Detect which cell encompasses the target text, then output its [X, Y] center coordinate. 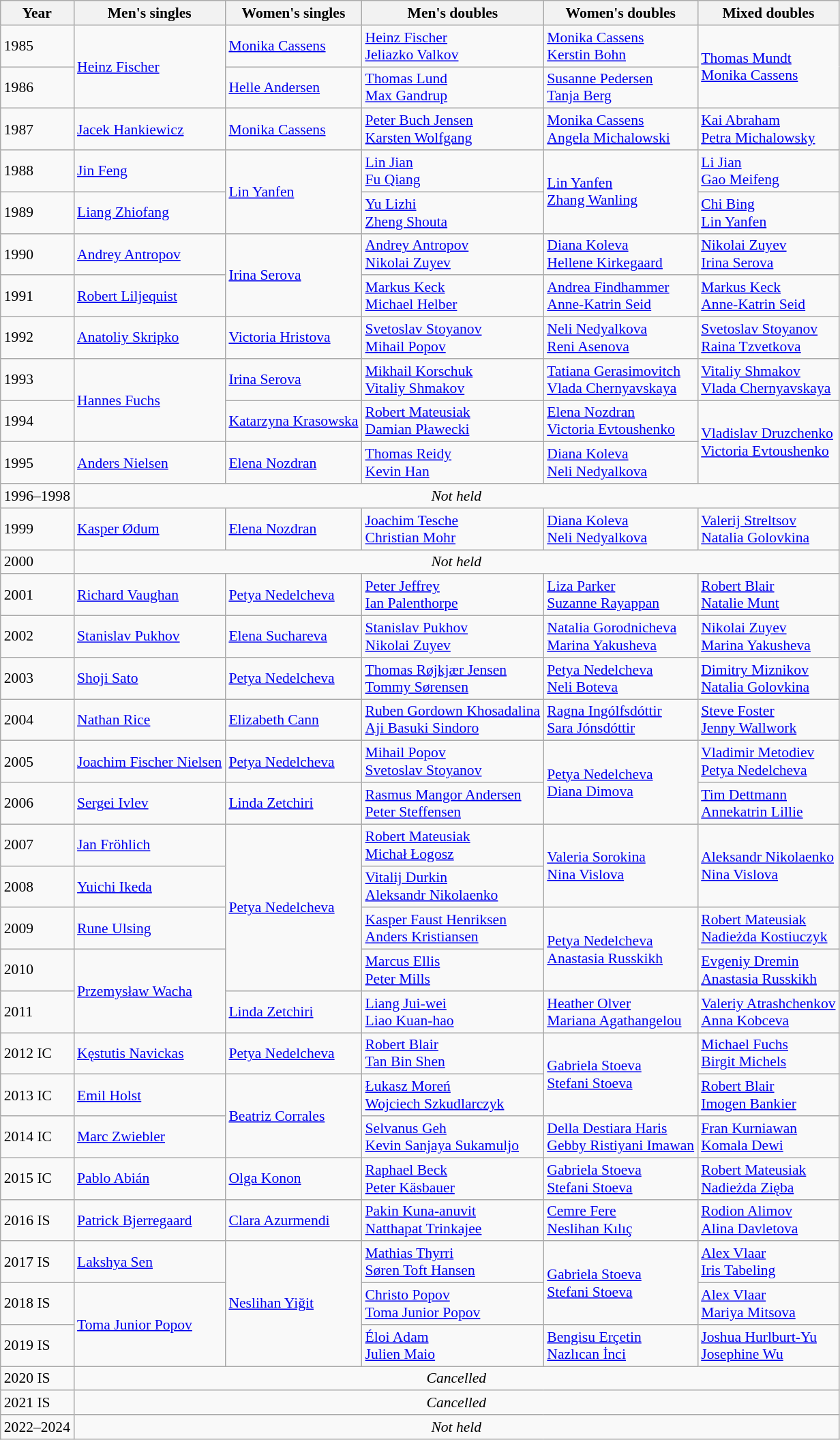
Rasmus Mangor Andersen Peter Steffensen [453, 804]
Svetoslav Stoyanov Raina Tzvetkova [768, 338]
Anatoliy Skripko [149, 338]
Mikhail Korschuk Vitaliy Shmakov [453, 379]
Markus Keck Michael Helber [453, 296]
Jan Fröhlich [149, 844]
Vladimir Metodiev Petya Nedelcheva [768, 761]
Neslihan Yiğit [293, 1304]
Marc Zwiebler [149, 1136]
Robert Blair Tan Bin Shen [453, 1053]
Alex Vlaar Iris Tabeling [768, 1262]
Thomas Røjkjær Jensen Tommy Sørensen [453, 678]
1991 [37, 296]
Alex Vlaar Mariya Mitsova [768, 1304]
2009 [37, 929]
2022–2024 [37, 1427]
2016 IS [37, 1220]
Liang Jui-wei Liao Kuan-hao [453, 1012]
Heinz Fischer [149, 67]
Petya Nedelcheva Diana Dimova [620, 782]
Robert Mateusiak Michał Łogosz [453, 844]
2004 [37, 720]
Natalia Gorodnicheva Marina Yakusheva [620, 637]
Liang Zhiofang [149, 213]
Fran Kurniawan Komala Dewi [768, 1136]
Patrick Bjerregaard [149, 1220]
Kęstutis Navickas [149, 1053]
Lin Jian Fu Qiang [453, 171]
Women's doubles [620, 13]
Lin Yanfen Zhang Wanling [620, 192]
Diana Koleva Hellene Kirkegaard [620, 254]
Robert Mateusiak Nadieżda Zięba [768, 1179]
Joshua Hurlburt-Yu Josephine Wu [768, 1345]
Men's doubles [453, 13]
Pakin Kuna-anuvit Natthapat Trinkajee [453, 1220]
2006 [37, 804]
Nikolai Zuyev Marina Yakusheva [768, 637]
2001 [37, 595]
2010 [37, 970]
Valerij Streltsov Natalia Golovkina [768, 529]
Beatriz Corrales [293, 1116]
Stanislav Pukhov [149, 637]
Rodion Alimov Alina Davletova [768, 1220]
Clara Azurmendi [293, 1220]
Yu Lizhi Zheng Shouta [453, 213]
Łukasz Moreń Wojciech Szkudlarczyk [453, 1096]
Della Destiara Haris Gebby Ristiyani Imawan [620, 1136]
Nikolai Zuyev Irina Serova [768, 254]
Elena Suchareva [293, 637]
Katarzyna Krasowska [293, 422]
Vladislav Druzchenko Victoria Evtoushenko [768, 442]
Robert Blair Imogen Bankier [768, 1096]
Yuichi Ikeda [149, 887]
Joachim Tesche Christian Mohr [453, 529]
2014 IC [37, 1136]
Susanne Pedersen Tanja Berg [620, 87]
Valeria Sorokina Nina Vislova [620, 866]
2021 IS [37, 1403]
Dimitry Miznikov Natalia Golovkina [768, 678]
Hannes Fuchs [149, 400]
Andrey Antropov [149, 254]
2019 IS [37, 1345]
Vitalij Durkin Aleksandr Nikolaenko [453, 887]
Li Jian Gao Meifeng [768, 171]
2015 IC [37, 1179]
1988 [37, 171]
Shoji Sato [149, 678]
Robert Liljequist [149, 296]
1999 [37, 529]
1996–1998 [37, 496]
2011 [37, 1012]
Robert Mateusiak Nadieżda Kostiuczyk [768, 929]
2012 IC [37, 1053]
1990 [37, 254]
1995 [37, 462]
Vitaliy Shmakov Vlada Chernyavskaya [768, 379]
1986 [37, 87]
Ruben Gordown Khosadalina Aji Basuki Sindoro [453, 720]
Richard Vaughan [149, 595]
Robert Mateusiak Damian Pławecki [453, 422]
Steve Foster Jenny Wallwork [768, 720]
Michael Fuchs Birgit Michels [768, 1053]
Peter Buch Jensen Karsten Wolfgang [453, 130]
Anders Nielsen [149, 462]
Year [37, 13]
Éloi Adam Julien Maio [453, 1345]
Neli Nedyalkova Reni Asenova [620, 338]
Tatiana Gerasimovitch Vlada Chernyavskaya [620, 379]
Mathias Thyrri Søren Toft Hansen [453, 1262]
Kasper Faust Henriksen Anders Kristiansen [453, 929]
Lakshya Sen [149, 1262]
Emil Holst [149, 1096]
Petya Nedelcheva Neli Boteva [620, 678]
Pablo Abián [149, 1179]
Aleksandr Nikolaenko Nina Vislova [768, 866]
Sergei Ivlev [149, 804]
1985 [37, 46]
Thomas Mundt Monika Cassens [768, 67]
2005 [37, 761]
Petya Nedelcheva Anastasia Russkikh [620, 950]
Thomas Reidy Kevin Han [453, 462]
Cemre Fere Neslihan Kılıç [620, 1220]
Robert Blair Natalie Munt [768, 595]
Raphael Beck Peter Käsbauer [453, 1179]
2017 IS [37, 1262]
Selvanus Geh Kevin Sanjaya Sukamuljo [453, 1136]
Helle Andersen [293, 87]
Toma Junior Popov [149, 1325]
2000 [37, 562]
Monika Cassens Kerstin Bohn [620, 46]
Mixed doubles [768, 13]
Bengisu Erçetin Nazlıcan İnci [620, 1345]
2020 IS [37, 1379]
Stanislav Pukhov Nikolai Zuyev [453, 637]
Andrea Findhammer Anne-Katrin Seid [620, 296]
Jin Feng [149, 171]
Svetoslav Stoyanov Mihail Popov [453, 338]
Elena Nozdran Victoria Evtoushenko [620, 422]
Tim Dettmann Annekatrin Lillie [768, 804]
Joachim Fischer Nielsen [149, 761]
Nathan Rice [149, 720]
2002 [37, 637]
1987 [37, 130]
Olga Konon [293, 1179]
Marcus Ellis Peter Mills [453, 970]
Andrey Antropov Nikolai Zuyev [453, 254]
2013 IC [37, 1096]
Ragna Ingólfsdóttir Sara Jónsdóttir [620, 720]
Przemysław Wacha [149, 991]
1992 [37, 338]
Women's singles [293, 13]
Monika Cassens Angela Michalowski [620, 130]
Rune Ulsing [149, 929]
Thomas Lund Max Gandrup [453, 87]
Lin Yanfen [293, 192]
Peter Jeffrey Ian Palenthorpe [453, 595]
Valeriy Atrashchenkov Anna Kobceva [768, 1012]
2018 IS [37, 1304]
Elizabeth Cann [293, 720]
Markus Keck Anne-Katrin Seid [768, 296]
2007 [37, 844]
Jacek Hankiewicz [149, 130]
Heinz Fischer Jeliazko Valkov [453, 46]
Mihail Popov Svetoslav Stoyanov [453, 761]
Kasper Ødum [149, 529]
Chi Bing Lin Yanfen [768, 213]
2003 [37, 678]
Victoria Hristova [293, 338]
Men's singles [149, 13]
Heather Olver Mariana Agathangelou [620, 1012]
1994 [37, 422]
1993 [37, 379]
1989 [37, 213]
Evgeniy Dremin Anastasia Russkikh [768, 970]
Liza Parker Suzanne Rayappan [620, 595]
Christo Popov Toma Junior Popov [453, 1304]
Kai Abraham Petra Michalowsky [768, 130]
2008 [37, 887]
